For the text-containing cell, return its midpoint in (X, Y) coordinate format. 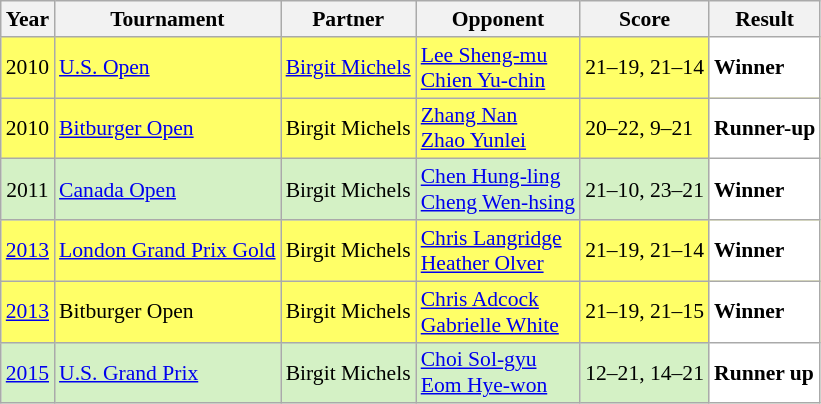
Runner up (764, 372)
Partner (348, 19)
21–19, 21–15 (644, 312)
21–10, 23–21 (644, 190)
Lee Sheng-mu Chien Yu-chin (498, 68)
Chris Langridge Heather Olver (498, 250)
Opponent (498, 19)
Chris Adcock Gabrielle White (498, 312)
Result (764, 19)
Choi Sol-gyu Eom Hye-won (498, 372)
2011 (28, 190)
Tournament (168, 19)
12–21, 14–21 (644, 372)
20–22, 9–21 (644, 128)
U.S. Open (168, 68)
Year (28, 19)
Zhang Nan Zhao Yunlei (498, 128)
Canada Open (168, 190)
2015 (28, 372)
U.S. Grand Prix (168, 372)
Chen Hung-ling Cheng Wen-hsing (498, 190)
London Grand Prix Gold (168, 250)
Score (644, 19)
Runner-up (764, 128)
